Provide the [X, Y] coordinate of the cell's center where the given text is located.  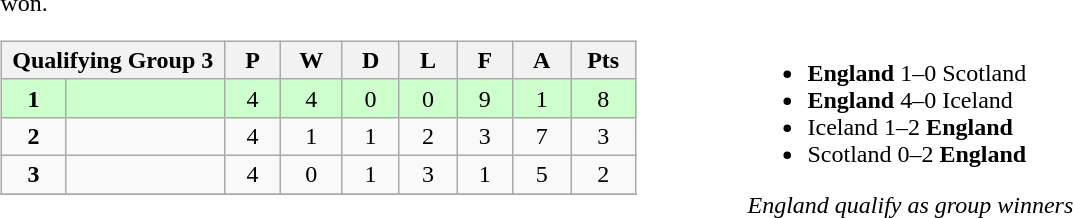
Qualifying Group 3 [112, 60]
7 [542, 136]
Pts [604, 60]
A [542, 60]
L [428, 60]
5 [542, 174]
F [485, 60]
8 [604, 98]
W [312, 60]
9 [485, 98]
D [371, 60]
P [252, 60]
